Scan for the cell matching the given text and deliver its [x, y] coordinate at center. 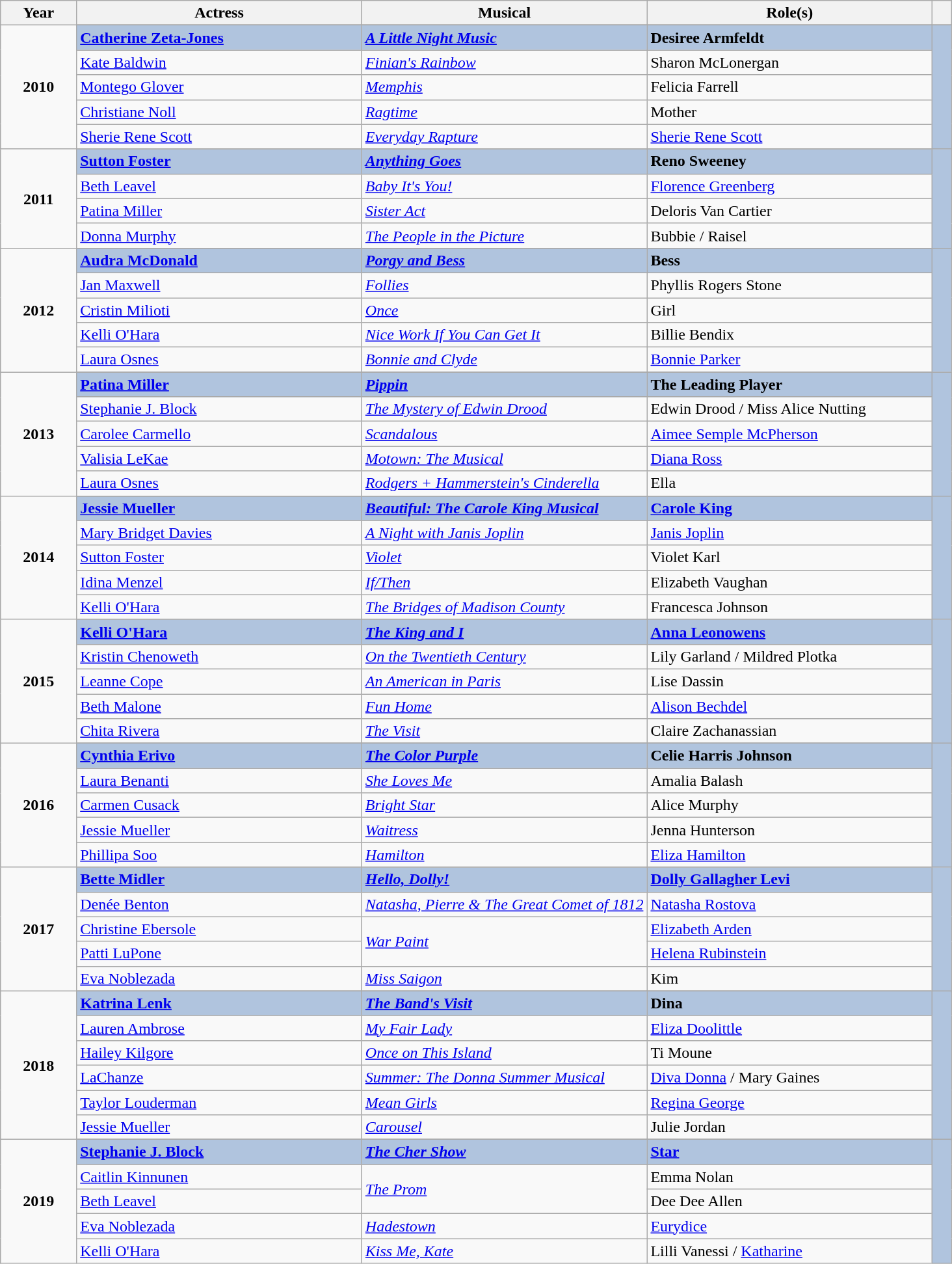
Regina George [789, 1103]
The Prom [505, 1189]
Donna Murphy [220, 235]
Desiree Armfeldt [789, 38]
Everyday Rapture [505, 137]
Ella [789, 483]
Ragtime [505, 112]
Katrina Lenk [220, 1003]
Musical [505, 13]
Lilli Vanessi / Katharine [789, 1251]
Taylor Louderman [220, 1103]
Diva Donna / Mary Gaines [789, 1077]
Bette Midler [220, 880]
The Leading Player [789, 384]
Catherine Zeta-Jones [220, 38]
Christiane Noll [220, 112]
Anna Leonowens [789, 632]
Bright Star [505, 805]
Sharon McLonergan [789, 62]
Cynthia Erivo [220, 756]
Eurydice [789, 1226]
Audra McDonald [220, 260]
Star [789, 1152]
2011 [39, 198]
Cristin Milioti [220, 310]
Once on This Island [505, 1053]
Patti LuPone [220, 954]
Eliza Doolittle [789, 1028]
Edwin Drood / Miss Alice Nutting [789, 409]
Leanne Cope [220, 681]
Phyllis Rogers Stone [789, 285]
Beautiful: The Carole King Musical [505, 508]
Hailey Kilgore [220, 1053]
Ti Moune [789, 1053]
Billie Bendix [789, 335]
A Little Night Music [505, 38]
Christine Ebersole [220, 929]
Carolee Carmello [220, 434]
2013 [39, 434]
If/Then [505, 582]
Lily Garland / Mildred Plotka [789, 656]
The King and I [505, 632]
Alison Bechdel [789, 706]
Mother [789, 112]
Actress [220, 13]
Phillipa Soo [220, 855]
Emma Nolan [789, 1177]
The Color Purple [505, 756]
Bonnie and Clyde [505, 360]
A Night with Janis Joplin [505, 533]
Kim [789, 978]
Dina [789, 1003]
Laura Benanti [220, 781]
Elizabeth Vaughan [789, 582]
Follies [505, 285]
Memphis [505, 87]
Fun Home [505, 706]
Aimee Semple McPherson [789, 434]
2014 [39, 558]
Natasha, Pierre & The Great Comet of 1812 [505, 904]
Hello, Dolly! [505, 880]
Rodgers + Hammerstein's Cinderella [505, 483]
Motown: The Musical [505, 459]
Denée Benton [220, 904]
Beth Malone [220, 706]
Porgy and Bess [505, 260]
Kate Baldwin [220, 62]
Reno Sweeney [789, 161]
Summer: The Donna Summer Musical [505, 1077]
Jan Maxwell [220, 285]
2019 [39, 1202]
Eliza Hamilton [789, 855]
Claire Zachanassian [789, 731]
2010 [39, 87]
Waitress [505, 830]
Violet Karl [789, 558]
Montego Glover [220, 87]
Valisia LeKae [220, 459]
Girl [789, 310]
Anything Goes [505, 161]
2015 [39, 681]
2017 [39, 929]
Mary Bridget Davies [220, 533]
War Paint [505, 941]
Once [505, 310]
Carousel [505, 1127]
An American in Paris [505, 681]
Kiss Me, Kate [505, 1251]
The Mystery of Edwin Drood [505, 409]
2012 [39, 310]
The Cher Show [505, 1152]
Miss Saigon [505, 978]
Felicia Farrell [789, 87]
Nice Work If You Can Get It [505, 335]
Pippin [505, 384]
Year [39, 13]
Bonnie Parker [789, 360]
My Fair Lady [505, 1028]
Lise Dassin [789, 681]
Diana Ross [789, 459]
Hamilton [505, 855]
Idina Menzel [220, 582]
Violet [505, 558]
Kristin Chenoweth [220, 656]
Dee Dee Allen [789, 1202]
Bubbie / Raisel [789, 235]
Finian's Rainbow [505, 62]
Role(s) [789, 13]
Lauren Ambrose [220, 1028]
LaChanze [220, 1077]
On the Twentieth Century [505, 656]
Baby It's You! [505, 186]
Francesca Johnson [789, 607]
Florence Greenberg [789, 186]
She Loves Me [505, 781]
The Visit [505, 731]
Hadestown [505, 1226]
Caitlin Kinnunen [220, 1177]
Helena Rubinstein [789, 954]
Carmen Cusack [220, 805]
Deloris Van Cartier [789, 211]
Amalia Balash [789, 781]
Natasha Rostova [789, 904]
The People in the Picture [505, 235]
Julie Jordan [789, 1127]
2016 [39, 805]
Mean Girls [505, 1103]
The Band's Visit [505, 1003]
Bess [789, 260]
Janis Joplin [789, 533]
Alice Murphy [789, 805]
The Bridges of Madison County [505, 607]
Elizabeth Arden [789, 929]
Jenna Hunterson [789, 830]
Celie Harris Johnson [789, 756]
Carole King [789, 508]
2018 [39, 1065]
Dolly Gallagher Levi [789, 880]
Sister Act [505, 211]
Scandalous [505, 434]
Chita Rivera [220, 731]
